Capture the cell that displays the provided text and extract its (x, y) central coordinate. 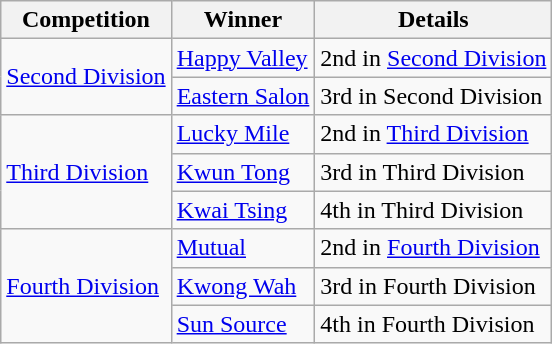
4th in Fourth Division (434, 324)
Competition (86, 20)
2nd in Third Division (434, 134)
Details (434, 20)
3rd in Second Division (434, 96)
Happy Valley (243, 58)
2nd in Fourth Division (434, 248)
3rd in Third Division (434, 172)
Mutual (243, 248)
3rd in Fourth Division (434, 286)
Kwun Tong (243, 172)
Winner (243, 20)
Sun Source (243, 324)
Second Division (86, 77)
Eastern Salon (243, 96)
Lucky Mile (243, 134)
Third Division (86, 172)
Fourth Division (86, 286)
Kwong Wah (243, 286)
2nd in Second Division (434, 58)
4th in Third Division (434, 210)
Kwai Tsing (243, 210)
